Extract the [x, y] coordinate from the center of the cell holding the provided text.  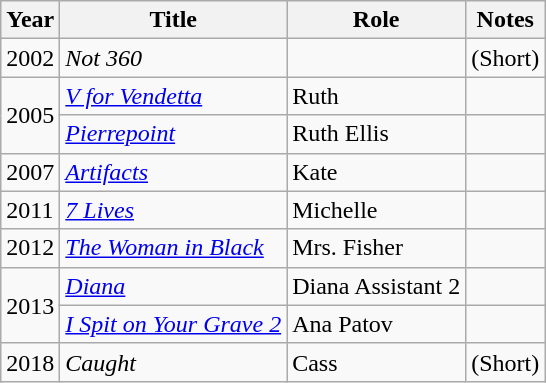
Caught [174, 362]
The Woman in Black [174, 248]
V for Vendetta [174, 96]
Cass [376, 362]
2012 [30, 248]
Artifacts [174, 172]
I Spit on Your Grave 2 [174, 324]
7 Lives [174, 210]
2002 [30, 58]
Not 360 [174, 58]
Michelle [376, 210]
2013 [30, 305]
Ruth Ellis [376, 134]
2011 [30, 210]
Title [174, 20]
Year [30, 20]
Pierrepoint [174, 134]
Notes [506, 20]
2007 [30, 172]
Mrs. Fisher [376, 248]
Diana [174, 286]
Ruth [376, 96]
2005 [30, 115]
Role [376, 20]
Ana Patov [376, 324]
2018 [30, 362]
Diana Assistant 2 [376, 286]
Kate [376, 172]
